Scan for the cell matching the given text and deliver its [X, Y] coordinate at center. 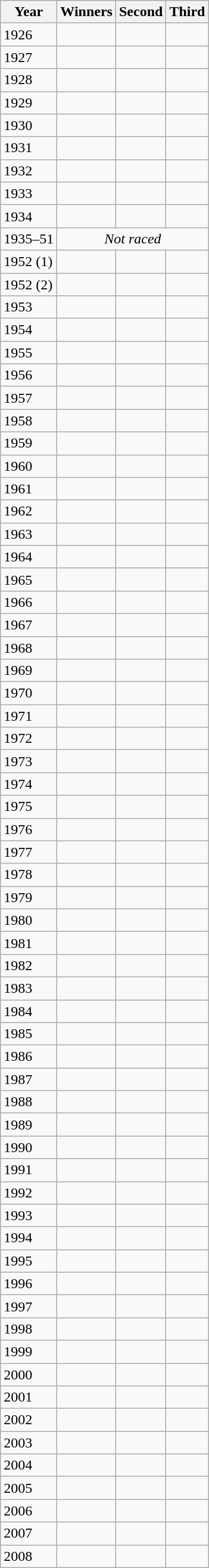
2007 [29, 1533]
1975 [29, 807]
Winners [87, 12]
1957 [29, 398]
1988 [29, 1102]
1963 [29, 534]
1958 [29, 421]
1978 [29, 875]
1983 [29, 988]
2001 [29, 1397]
1952 (2) [29, 285]
1967 [29, 625]
1959 [29, 443]
2003 [29, 1443]
1986 [29, 1057]
1965 [29, 579]
1992 [29, 1193]
1994 [29, 1238]
1962 [29, 511]
1935–51 [29, 239]
1980 [29, 920]
1984 [29, 1011]
1989 [29, 1125]
1960 [29, 466]
1955 [29, 353]
1991 [29, 1170]
Third [187, 12]
1966 [29, 602]
1987 [29, 1079]
Year [29, 12]
1954 [29, 330]
1933 [29, 193]
1931 [29, 148]
2008 [29, 1556]
1999 [29, 1351]
1990 [29, 1147]
2004 [29, 1465]
1932 [29, 171]
1952 (1) [29, 261]
1953 [29, 307]
1979 [29, 897]
1995 [29, 1261]
1961 [29, 489]
1976 [29, 829]
1977 [29, 852]
Not raced [133, 239]
2005 [29, 1488]
1964 [29, 557]
1927 [29, 57]
1998 [29, 1329]
1972 [29, 739]
1973 [29, 761]
2002 [29, 1420]
1969 [29, 671]
1974 [29, 784]
1996 [29, 1283]
1956 [29, 375]
1981 [29, 943]
1985 [29, 1034]
1929 [29, 103]
1934 [29, 216]
1930 [29, 125]
2006 [29, 1511]
Second [141, 12]
1926 [29, 35]
1970 [29, 693]
1982 [29, 965]
1993 [29, 1215]
1971 [29, 716]
1968 [29, 647]
1997 [29, 1306]
2000 [29, 1374]
1928 [29, 80]
